Scan for the cell matching the given text and deliver its (X, Y) coordinate at center. 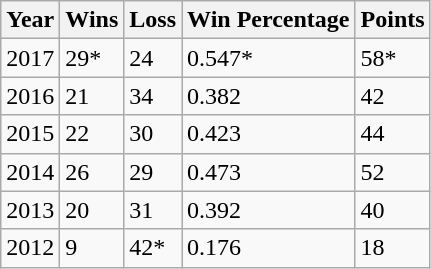
29* (92, 58)
0.547* (268, 58)
0.473 (268, 172)
20 (92, 210)
40 (392, 210)
26 (92, 172)
31 (153, 210)
2012 (30, 248)
2013 (30, 210)
24 (153, 58)
29 (153, 172)
42 (392, 96)
34 (153, 96)
2014 (30, 172)
52 (392, 172)
Points (392, 20)
0.423 (268, 134)
2017 (30, 58)
Win Percentage (268, 20)
44 (392, 134)
30 (153, 134)
21 (92, 96)
42* (153, 248)
0.382 (268, 96)
Loss (153, 20)
9 (92, 248)
Wins (92, 20)
Year (30, 20)
0.392 (268, 210)
2015 (30, 134)
0.176 (268, 248)
58* (392, 58)
18 (392, 248)
2016 (30, 96)
22 (92, 134)
